Return the [x, y] coordinate for the center point of the cell that contains the specified text.  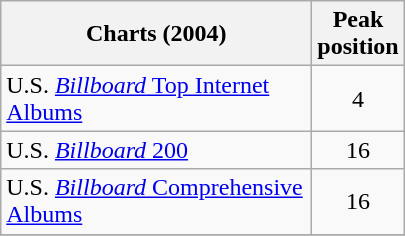
U.S. Billboard Comprehensive Albums [156, 202]
Peakposition [358, 34]
Charts (2004) [156, 34]
U.S. Billboard Top Internet Albums [156, 98]
U.S. Billboard 200 [156, 150]
4 [358, 98]
